Return (X, Y) of the center of cell containing provided text 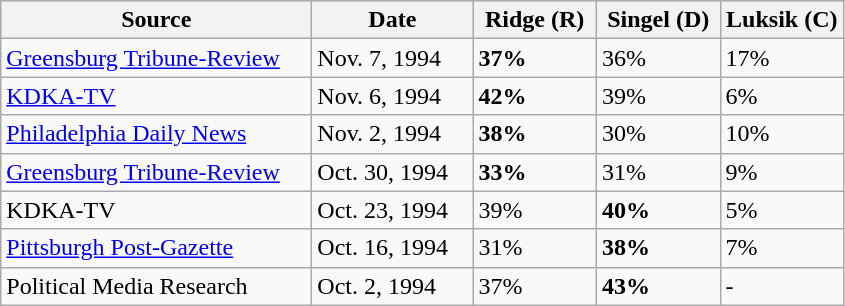
Oct. 2, 1994 (392, 286)
Ridge (R) (535, 20)
7% (782, 248)
Singel (D) (658, 20)
Nov. 2, 1994 (392, 134)
30% (658, 134)
40% (658, 210)
- (782, 286)
Nov. 6, 1994 (392, 96)
9% (782, 172)
Luksik (C) (782, 20)
42% (535, 96)
10% (782, 134)
Oct. 16, 1994 (392, 248)
43% (658, 286)
Date (392, 20)
Source (156, 20)
6% (782, 96)
Political Media Research (156, 286)
Pittsburgh Post-Gazette (156, 248)
Nov. 7, 1994 (392, 58)
33% (535, 172)
Oct. 23, 1994 (392, 210)
5% (782, 210)
Philadelphia Daily News (156, 134)
17% (782, 58)
Oct. 30, 1994 (392, 172)
36% (658, 58)
